Detect which cell encompasses the target text, then output its [X, Y] center coordinate. 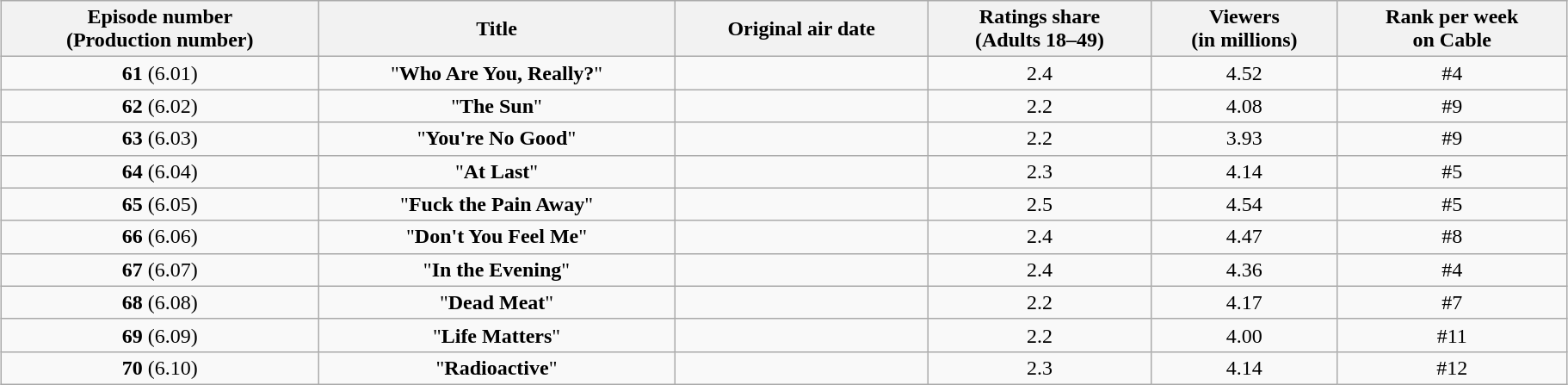
Title [497, 29]
4.52 [1244, 73]
"Radioactive" [497, 368]
4.00 [1244, 335]
65 (6.05) [160, 204]
66 (6.06) [160, 237]
69 (6.09) [160, 335]
#11 [1452, 335]
"Dead Meat" [497, 302]
70 (6.10) [160, 368]
Rank per weekon Cable [1452, 29]
68 (6.08) [160, 302]
"Life Matters" [497, 335]
"In the Evening" [497, 270]
2.5 [1040, 204]
4.36 [1244, 270]
"Fuck the Pain Away" [497, 204]
4.08 [1244, 106]
"Who Are You, Really?" [497, 73]
64 (6.04) [160, 171]
Original air date [801, 29]
61 (6.01) [160, 73]
"At Last" [497, 171]
4.54 [1244, 204]
#8 [1452, 237]
#7 [1452, 302]
#12 [1452, 368]
4.47 [1244, 237]
4.17 [1244, 302]
"You're No Good" [497, 139]
Ratings share(Adults 18–49) [1040, 29]
67 (6.07) [160, 270]
Viewers(in millions) [1244, 29]
3.93 [1244, 139]
62 (6.02) [160, 106]
63 (6.03) [160, 139]
"Don't You Feel Me" [497, 237]
Episode number(Production number) [160, 29]
"The Sun" [497, 106]
